Scan for the cell matching the given text and deliver its [X, Y] coordinate at center. 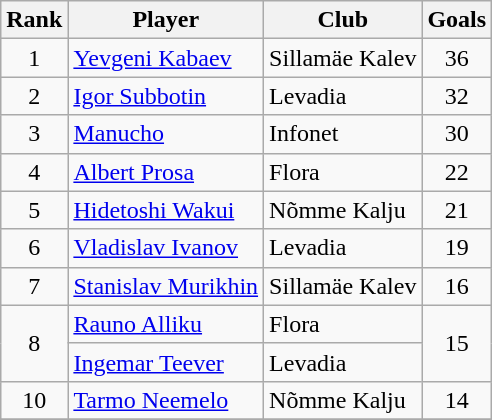
30 [457, 134]
Player [166, 20]
3 [34, 134]
1 [34, 58]
8 [34, 343]
16 [457, 286]
Stanislav Murikhin [166, 286]
Hidetoshi Wakui [166, 210]
Igor Subbotin [166, 96]
36 [457, 58]
Rauno Alliku [166, 324]
Infonet [343, 134]
6 [34, 248]
4 [34, 172]
21 [457, 210]
Vladislav Ivanov [166, 248]
32 [457, 96]
10 [34, 400]
Club [343, 20]
19 [457, 248]
2 [34, 96]
Manucho [166, 134]
Ingemar Teever [166, 362]
7 [34, 286]
Yevgeni Kabaev [166, 58]
Rank [34, 20]
5 [34, 210]
14 [457, 400]
Tarmo Neemelo [166, 400]
22 [457, 172]
Albert Prosa [166, 172]
Goals [457, 20]
15 [457, 343]
